Extract the (x, y) coordinate from the center of the cell holding the provided text.  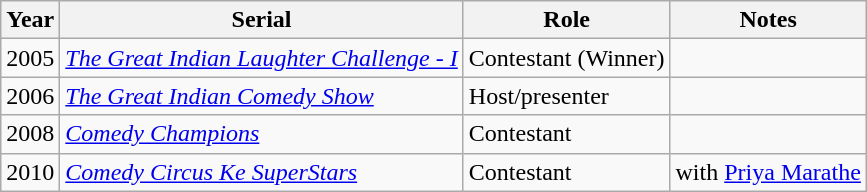
Comedy Champions (262, 134)
2008 (30, 134)
Comedy Circus Ke SuperStars (262, 172)
2010 (30, 172)
with Priya Marathe (768, 172)
Notes (768, 20)
Serial (262, 20)
2006 (30, 96)
The Great Indian Laughter Challenge - I (262, 58)
Role (566, 20)
2005 (30, 58)
Host/presenter (566, 96)
The Great Indian Comedy Show (262, 96)
Contestant (Winner) (566, 58)
Year (30, 20)
